Return [x, y] of the center of cell containing provided text 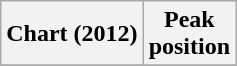
Peakposition [189, 34]
Chart (2012) [72, 34]
